Return the (X, Y) coordinate for the center point of the cell that contains the specified text.  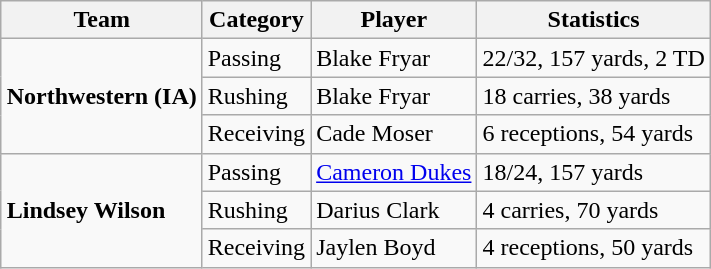
Team (102, 20)
Cameron Dukes (394, 172)
22/32, 157 yards, 2 TD (594, 58)
18/24, 157 yards (594, 172)
Player (394, 20)
4 receptions, 50 yards (594, 248)
6 receptions, 54 yards (594, 134)
Cade Moser (394, 134)
Statistics (594, 20)
4 carries, 70 yards (594, 210)
Category (256, 20)
Northwestern (IA) (102, 96)
18 carries, 38 yards (594, 96)
Jaylen Boyd (394, 248)
Lindsey Wilson (102, 210)
Darius Clark (394, 210)
